For the text-containing cell, return its midpoint in (X, Y) coordinate format. 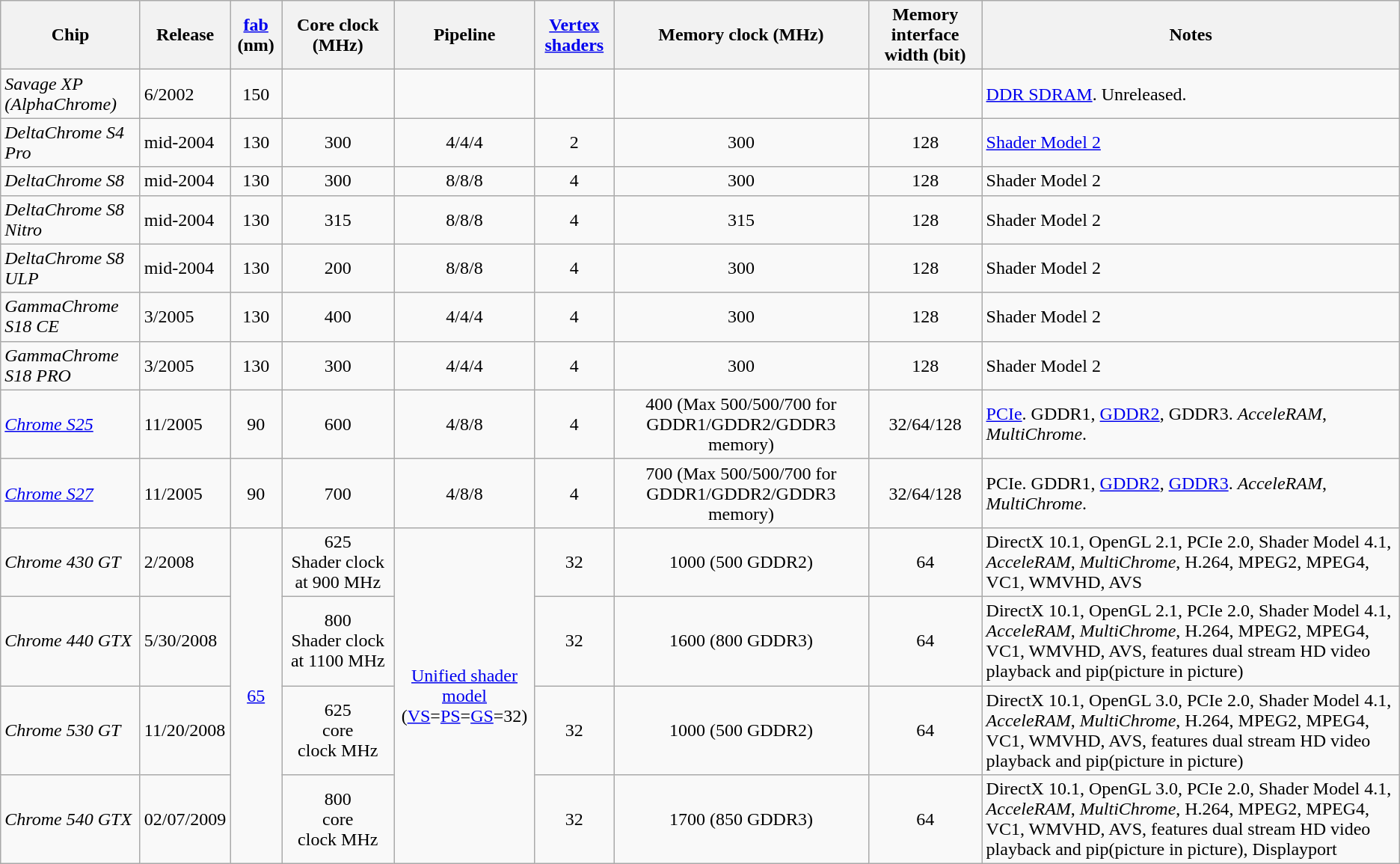
Chrome 430 GT (70, 562)
700 (Max 500/500/700 for GDDR1/GDDR2/GDDR3 memory) (742, 493)
Chrome 530 GT (70, 730)
600 (338, 424)
Chip (70, 35)
Chrome S27 (70, 493)
DeltaChrome S8 Nitro (70, 220)
Unified shader model (VS=PS=GS=32) (464, 696)
Core clock (MHz) (338, 35)
400 (Max 500/500/700 for GDDR1/GDDR2/GDDR3 memory) (742, 424)
DirectX 10.1, OpenGL 2.1, PCIe 2.0, Shader Model 4.1, AcceleRAM, MultiChrome, H.264, MPEG2, MPEG4, VC1, WMVHD, AVS (1191, 562)
GammaChrome S18 PRO (70, 365)
02/07/2009 (185, 820)
65 (256, 696)
2 (574, 142)
2/2008 (185, 562)
Chrome 440 GTX (70, 640)
DDR SDRAM. Unreleased. (1191, 94)
Memory interface width (bit) (925, 35)
Notes (1191, 35)
800 Shader clock at 1100 MHz (338, 640)
400 (338, 317)
625 core clock MHz (338, 730)
Pipeline (464, 35)
1600 (800 GDDR3) (742, 640)
DeltaChrome S8 ULP (70, 268)
800 core clock MHz (338, 820)
5/30/2008 (185, 640)
6/2002 (185, 94)
Memory clock (MHz) (742, 35)
200 (338, 268)
150 (256, 94)
GammaChrome S18 CE (70, 317)
Chrome 540 GTX (70, 820)
11/20/2008 (185, 730)
700 (338, 493)
DeltaChrome S8 (70, 181)
1700 (850 GDDR3) (742, 820)
DeltaChrome S4 Pro (70, 142)
625 Shader clock at 900 MHz (338, 562)
Savage XP (AlphaChrome) (70, 94)
fab (nm) (256, 35)
Release (185, 35)
Vertex shaders (574, 35)
Chrome S25 (70, 424)
